Return the [X, Y] coordinate for the center point of the cell that contains the specified text.  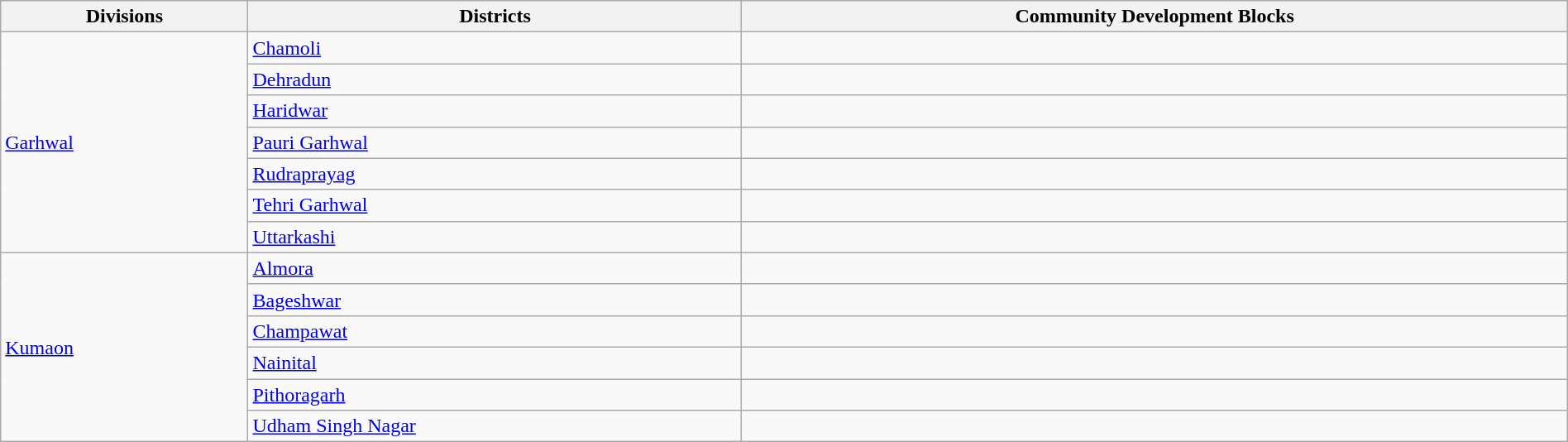
Pithoragarh [495, 395]
Chamoli [495, 48]
Bageshwar [495, 300]
Districts [495, 17]
Garhwal [124, 142]
Udham Singh Nagar [495, 426]
Rudraprayag [495, 174]
Nainital [495, 363]
Community Development Blocks [1154, 17]
Uttarkashi [495, 237]
Pauri Garhwal [495, 142]
Haridwar [495, 111]
Champawat [495, 331]
Divisions [124, 17]
Dehradun [495, 79]
Kumaon [124, 347]
Almora [495, 268]
Tehri Garhwal [495, 205]
